Pinpoint the cell where the given text exists, returning its (x, y) midpoint coordinate. 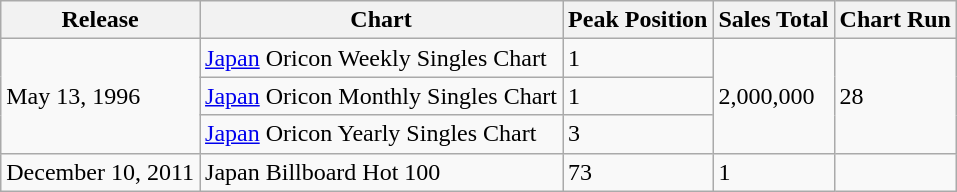
Japan Oricon Monthly Singles Chart (382, 96)
May 13, 1996 (100, 96)
Peak Position (638, 20)
Japan Oricon Yearly Singles Chart (382, 134)
Chart (382, 20)
Japan Oricon Weekly Singles Chart (382, 58)
Release (100, 20)
Chart Run (895, 20)
3 (638, 134)
Japan Billboard Hot 100 (382, 172)
December 10, 2011 (100, 172)
Sales Total (774, 20)
28 (895, 96)
73 (638, 172)
2,000,000 (774, 96)
